Locate the cell with the specified text and output its [X, Y] center coordinate. 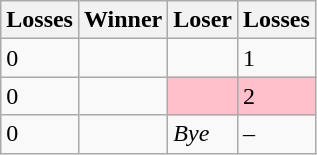
Winner [122, 20]
1 [277, 58]
Loser [203, 20]
2 [277, 96]
Bye [203, 134]
– [277, 134]
